Pinpoint the cell where the given text exists, returning its [x, y] midpoint coordinate. 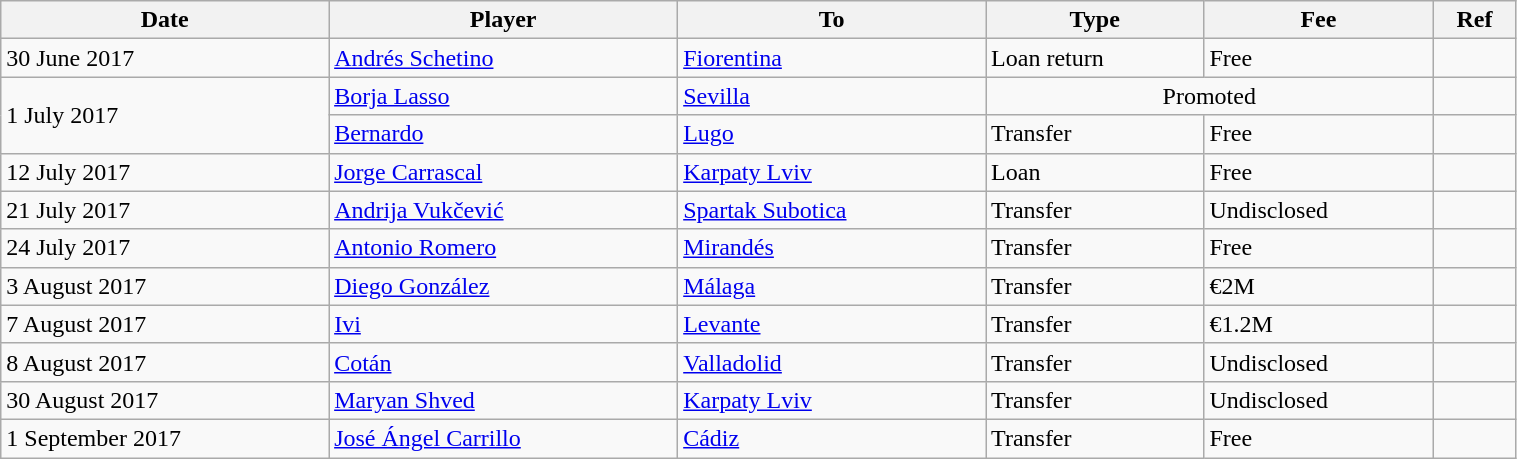
Ivi [504, 324]
Ref [1474, 20]
Spartak Subotica [832, 210]
Loan return [1095, 58]
Date [165, 20]
Borja Lasso [504, 96]
Promoted [1210, 96]
Lugo [832, 134]
Mirandés [832, 248]
7 August 2017 [165, 324]
Type [1095, 20]
To [832, 20]
Bernardo [504, 134]
1 September 2017 [165, 438]
€1.2M [1318, 324]
Sevilla [832, 96]
Fee [1318, 20]
8 August 2017 [165, 362]
€2M [1318, 286]
Málaga [832, 286]
Loan [1095, 172]
José Ángel Carrillo [504, 438]
21 July 2017 [165, 210]
12 July 2017 [165, 172]
Levante [832, 324]
Maryan Shved [504, 400]
Player [504, 20]
1 July 2017 [165, 115]
Valladolid [832, 362]
Andrés Schetino [504, 58]
Diego González [504, 286]
Cádiz [832, 438]
Andrija Vukčević [504, 210]
24 July 2017 [165, 248]
Jorge Carrascal [504, 172]
Cotán [504, 362]
Antonio Romero [504, 248]
3 August 2017 [165, 286]
Fiorentina [832, 58]
30 June 2017 [165, 58]
30 August 2017 [165, 400]
